Find where the given text appears and provide that cell's center as [x, y] coordinate. 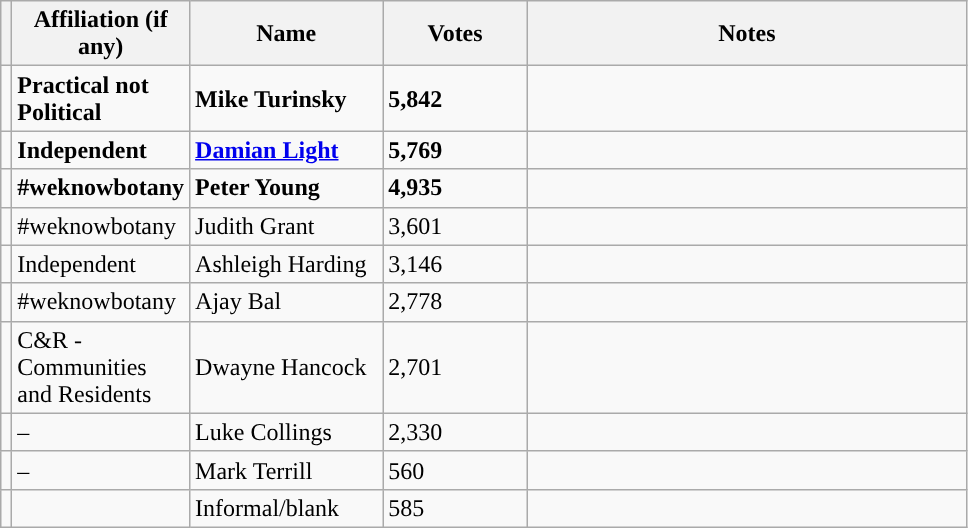
5,769 [456, 150]
Damian Light [286, 150]
4,935 [456, 188]
3,601 [456, 226]
560 [456, 470]
2,330 [456, 432]
Dwayne Hancock [286, 367]
Name [286, 34]
Notes [746, 34]
Informal/blank [286, 508]
Mark Terrill [286, 470]
Luke Collings [286, 432]
5,842 [456, 98]
2,778 [456, 302]
Affiliation (if any) [101, 34]
Votes [456, 34]
585 [456, 508]
Mike Turinsky [286, 98]
Ajay Bal [286, 302]
3,146 [456, 264]
C&R - Communities and Residents [101, 367]
Peter Young [286, 188]
Judith Grant [286, 226]
2,701 [456, 367]
Ashleigh Harding [286, 264]
Practical not Political [101, 98]
